Scan for the cell matching the given text and deliver its [x, y] coordinate at center. 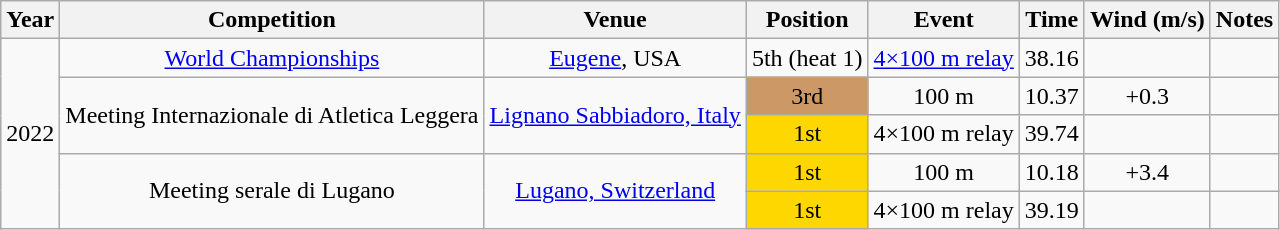
39.19 [1052, 210]
3rd [807, 96]
39.74 [1052, 134]
Eugene, USA [615, 58]
Lugano, Switzerland [615, 191]
Wind (m/s) [1147, 20]
2022 [30, 134]
Meeting serale di Lugano [272, 191]
Position [807, 20]
Competition [272, 20]
Lignano Sabbiadoro, Italy [615, 115]
5th (heat 1) [807, 58]
Venue [615, 20]
Event [944, 20]
+3.4 [1147, 172]
Year [30, 20]
10.18 [1052, 172]
+0.3 [1147, 96]
World Championships [272, 58]
Time [1052, 20]
10.37 [1052, 96]
Notes [1244, 20]
38.16 [1052, 58]
Meeting Internazionale di Atletica Leggera [272, 115]
